Return (x, y) of the center of cell containing provided text 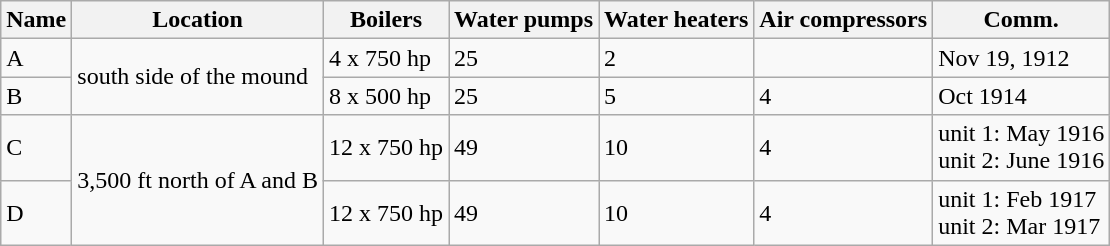
2 (676, 58)
3,500 ft north of A and B (198, 180)
south side of the mound (198, 77)
A (36, 58)
D (36, 212)
Nov 19, 1912 (1022, 58)
4 x 750 hp (386, 58)
unit 1: May 1916unit 2: June 1916 (1022, 148)
Oct 1914 (1022, 96)
Air compressors (844, 20)
Location (198, 20)
Boilers (386, 20)
Name (36, 20)
unit 1: Feb 1917unit 2: Mar 1917 (1022, 212)
Comm. (1022, 20)
B (36, 96)
8 x 500 hp (386, 96)
C (36, 148)
Water pumps (524, 20)
5 (676, 96)
Water heaters (676, 20)
